Provide the (X, Y) coordinate of the cell's center where the given text is located.  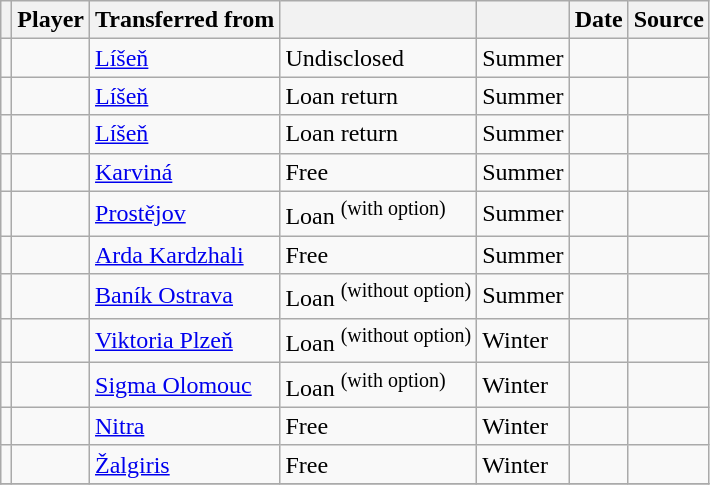
Žalgiris (185, 464)
Karviná (185, 172)
Date (598, 20)
Viktoria Plzeň (185, 340)
Source (668, 20)
Nitra (185, 426)
Prostějov (185, 214)
Player (51, 20)
Baník Ostrava (185, 296)
Transferred from (185, 20)
Sigma Olomouc (185, 386)
Arda Kardzhali (185, 255)
Undisclosed (378, 58)
